From the cell containing the given text, extract its center point as [x, y] coordinate. 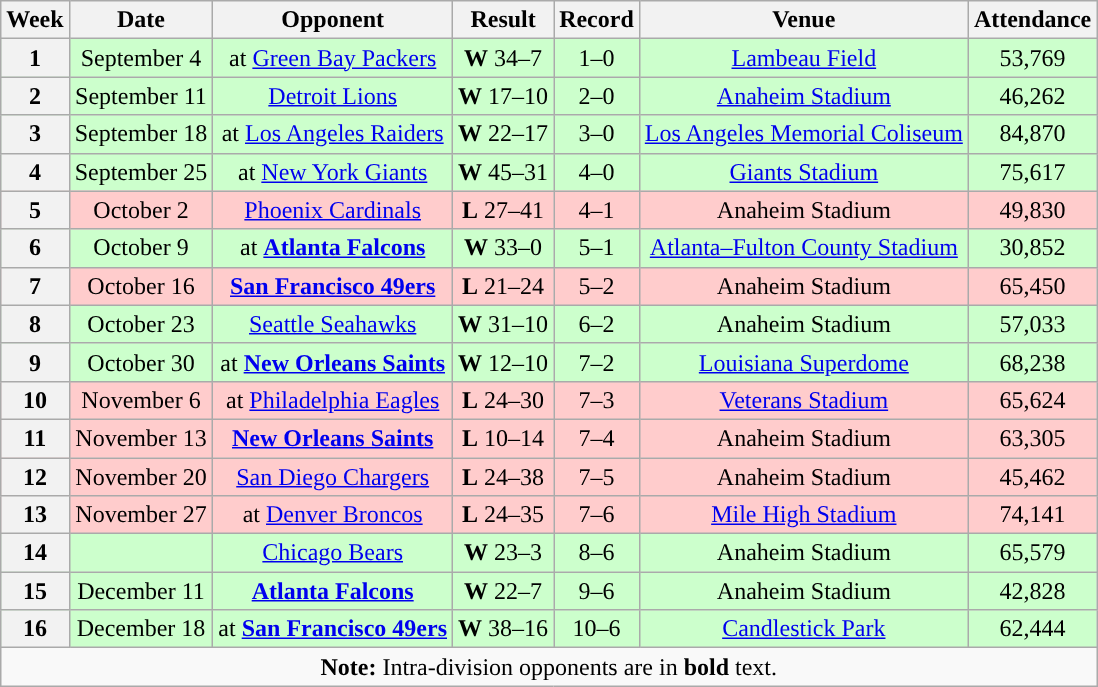
Mile High Stadium [804, 515]
9 [35, 362]
65,450 [1032, 286]
W 22–7 [504, 591]
3–0 [597, 134]
Attendance [1032, 20]
Venue [804, 20]
November 27 [141, 515]
Week [35, 20]
Candlestick Park [804, 629]
November 6 [141, 400]
W 33–0 [504, 248]
Giants Stadium [804, 172]
Detroit Lions [333, 96]
6 [35, 248]
62,444 [1032, 629]
L 21–24 [504, 286]
Veterans Stadium [804, 400]
65,579 [1032, 553]
Note: Intra-division opponents are in bold text. [549, 667]
at New York Giants [333, 172]
L 27–41 [504, 210]
at Green Bay Packers [333, 58]
at Denver Broncos [333, 515]
December 18 [141, 629]
San Francisco 49ers [333, 286]
W 22–17 [504, 134]
L 10–14 [504, 438]
7–3 [597, 400]
7 [35, 286]
12 [35, 477]
4–1 [597, 210]
Los Angeles Memorial Coliseum [804, 134]
57,033 [1032, 324]
8 [35, 324]
September 25 [141, 172]
75,617 [1032, 172]
84,870 [1032, 134]
7–5 [597, 477]
November 13 [141, 438]
30,852 [1032, 248]
5–1 [597, 248]
7–6 [597, 515]
8–6 [597, 553]
7–2 [597, 362]
4 [35, 172]
September 4 [141, 58]
68,238 [1032, 362]
October 9 [141, 248]
at Philadelphia Eagles [333, 400]
at Los Angeles Raiders [333, 134]
September 11 [141, 96]
September 18 [141, 134]
45,462 [1032, 477]
16 [35, 629]
1 [35, 58]
10 [35, 400]
W 31–10 [504, 324]
7–4 [597, 438]
Result [504, 20]
11 [35, 438]
6–2 [597, 324]
42,828 [1032, 591]
October 2 [141, 210]
San Diego Chargers [333, 477]
2–0 [597, 96]
Atlanta–Fulton County Stadium [804, 248]
W 23–3 [504, 553]
46,262 [1032, 96]
Date [141, 20]
3 [35, 134]
Record [597, 20]
Louisiana Superdome [804, 362]
4–0 [597, 172]
Atlanta Falcons [333, 591]
October 23 [141, 324]
at New Orleans Saints [333, 362]
74,141 [1032, 515]
63,305 [1032, 438]
October 16 [141, 286]
49,830 [1032, 210]
13 [35, 515]
65,624 [1032, 400]
W 34–7 [504, 58]
W 12–10 [504, 362]
Lambeau Field [804, 58]
L 24–35 [504, 515]
Phoenix Cardinals [333, 210]
W 17–10 [504, 96]
1–0 [597, 58]
15 [35, 591]
10–6 [597, 629]
October 30 [141, 362]
at Atlanta Falcons [333, 248]
W 45–31 [504, 172]
L 24–30 [504, 400]
5–2 [597, 286]
5 [35, 210]
New Orleans Saints [333, 438]
W 38–16 [504, 629]
14 [35, 553]
at San Francisco 49ers [333, 629]
Seattle Seahawks [333, 324]
Chicago Bears [333, 553]
9–6 [597, 591]
L 24–38 [504, 477]
November 20 [141, 477]
December 11 [141, 591]
2 [35, 96]
Opponent [333, 20]
53,769 [1032, 58]
